Output the [X, Y] coordinate of the center of the cell containing the given text.  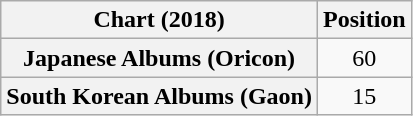
15 [364, 96]
Japanese Albums (Oricon) [160, 58]
Position [364, 20]
Chart (2018) [160, 20]
60 [364, 58]
South Korean Albums (Gaon) [160, 96]
